Identify which cell holds the provided text, then report its (x, y) central coordinate. 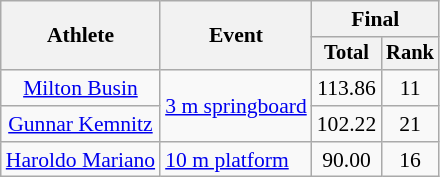
21 (410, 124)
113.86 (346, 88)
Gunnar Kemnitz (80, 124)
Milton Busin (80, 88)
11 (410, 88)
Final (376, 19)
Event (236, 36)
102.22 (346, 124)
Rank (410, 54)
Total (346, 54)
3 m springboard (236, 106)
Athlete (80, 36)
